Determine the (x, y) coordinate at the center of the cell enclosing the given text.  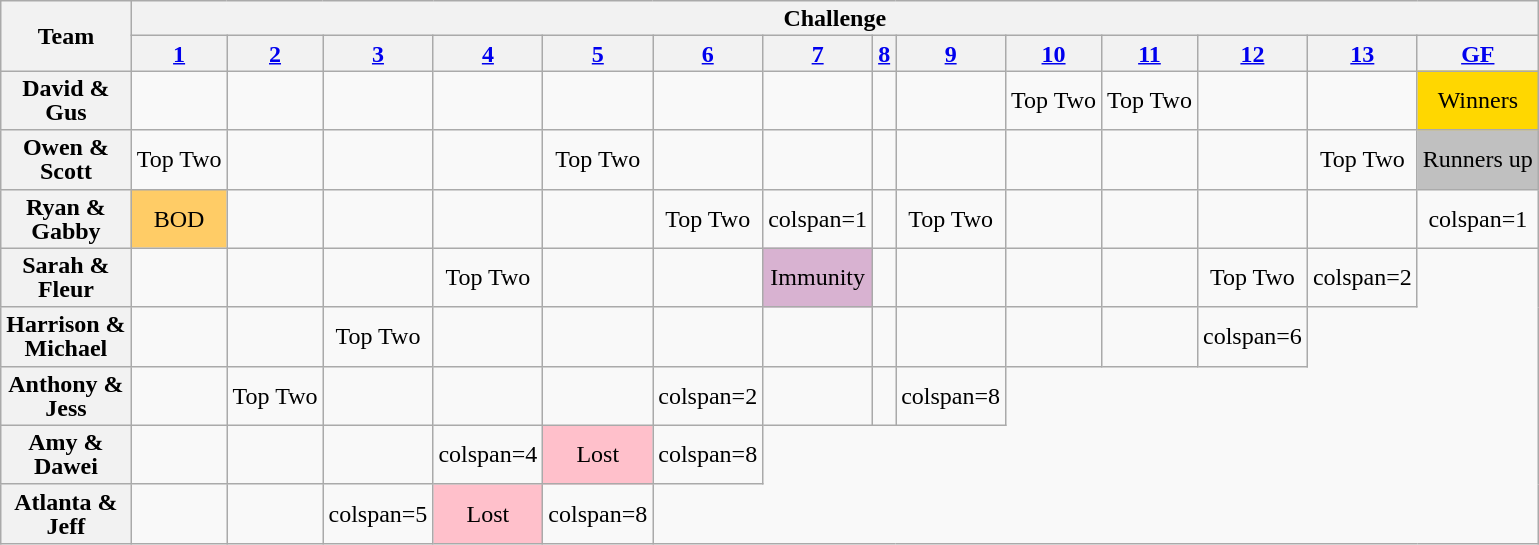
BOD (179, 218)
Sarah &Fleur (66, 278)
10 (1054, 54)
2 (275, 54)
Runners up (1478, 160)
Anthony &Jess (66, 396)
5 (598, 54)
Immunity (818, 278)
9 (951, 54)
GF (1478, 54)
4 (488, 54)
6 (708, 54)
3 (378, 54)
colspan=4 (488, 454)
David &Gus (66, 100)
Harrison &Michael (66, 336)
11 (1150, 54)
13 (1362, 54)
1 (179, 54)
12 (1252, 54)
8 (884, 54)
Winners (1478, 100)
colspan=5 (378, 514)
Owen &Scott (66, 160)
Challenge (834, 18)
Ryan &Gabby (66, 218)
Atlanta &Jeff (66, 514)
Team (66, 36)
Amy &Dawei (66, 454)
7 (818, 54)
colspan=6 (1252, 336)
